Return the (X, Y) coordinate for the center point of the cell that contains the specified text.  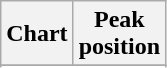
Peakposition (119, 34)
Chart (37, 34)
